Detect which cell encompasses the target text, then output its [x, y] center coordinate. 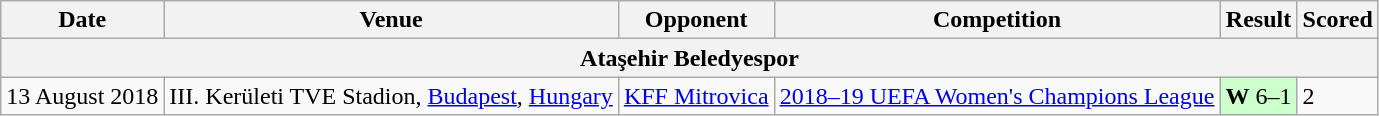
Opponent [696, 20]
2018–19 UEFA Women's Champions League [997, 96]
III. Kerületi TVE Stadion, Budapest, Hungary [392, 96]
Result [1258, 20]
Scored [1338, 20]
Venue [392, 20]
13 August 2018 [82, 96]
KFF Mitrovica [696, 96]
Date [82, 20]
Competition [997, 20]
2 [1338, 96]
Ataşehir Beledyespor [690, 58]
W 6–1 [1258, 96]
